Extract the [X, Y] coordinate from the center of the cell holding the provided text.  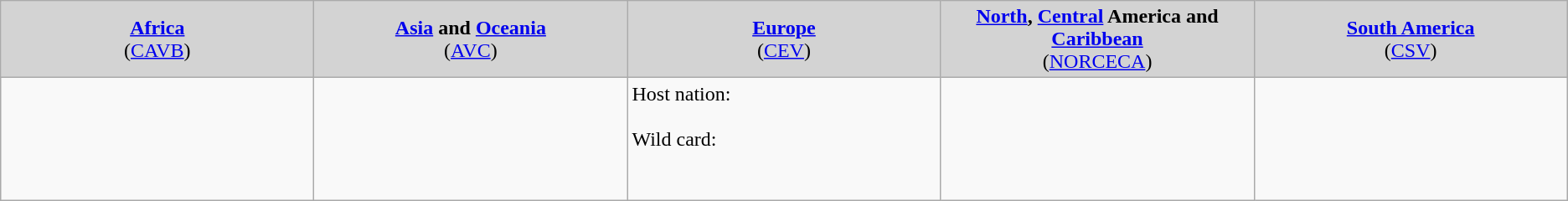
North, Central America and Caribbean (NORCECA) [1097, 39]
Host nation: Wild card: [784, 139]
South America (CSV) [1411, 39]
Europe (CEV) [784, 39]
Africa (CAVB) [157, 39]
Asia and Oceania (AVC) [471, 39]
